Locate the cell with the specified text and output its [x, y] center coordinate. 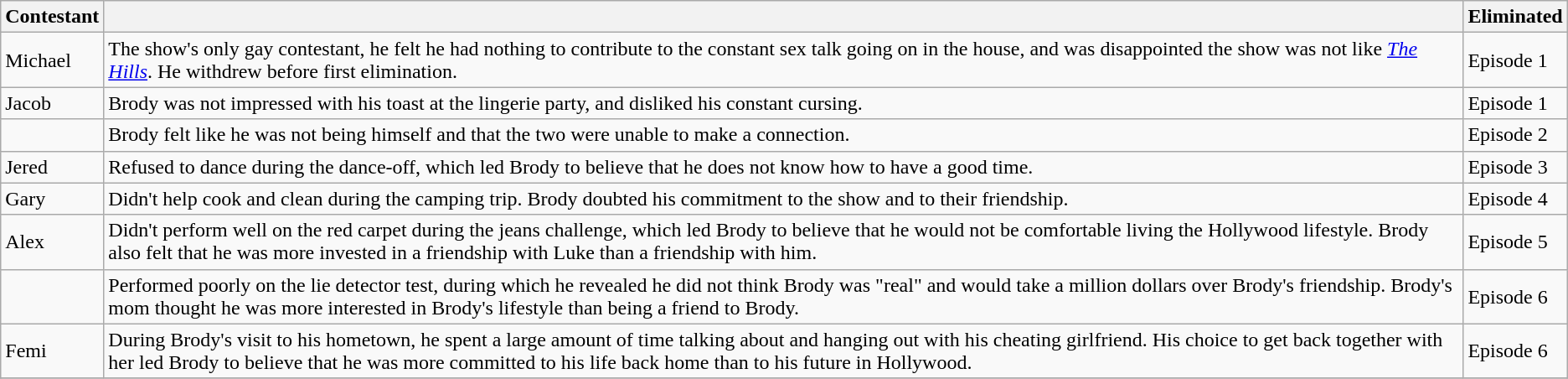
Michael [52, 60]
Episode 5 [1515, 241]
Episode 2 [1515, 135]
Episode 3 [1515, 167]
Brody felt like he was not being himself and that the two were unable to make a connection. [784, 135]
Contestant [52, 17]
Jacob [52, 103]
Alex [52, 241]
Refused to dance during the dance-off, which led Brody to believe that he does not know how to have a good time. [784, 167]
Femi [52, 350]
Episode 4 [1515, 199]
Gary [52, 199]
Eliminated [1515, 17]
Jered [52, 167]
Didn't help cook and clean during the camping trip. Brody doubted his commitment to the show and to their friendship. [784, 199]
Brody was not impressed with his toast at the lingerie party, and disliked his constant cursing. [784, 103]
